Identify which cell holds the provided text, then report its [x, y] central coordinate. 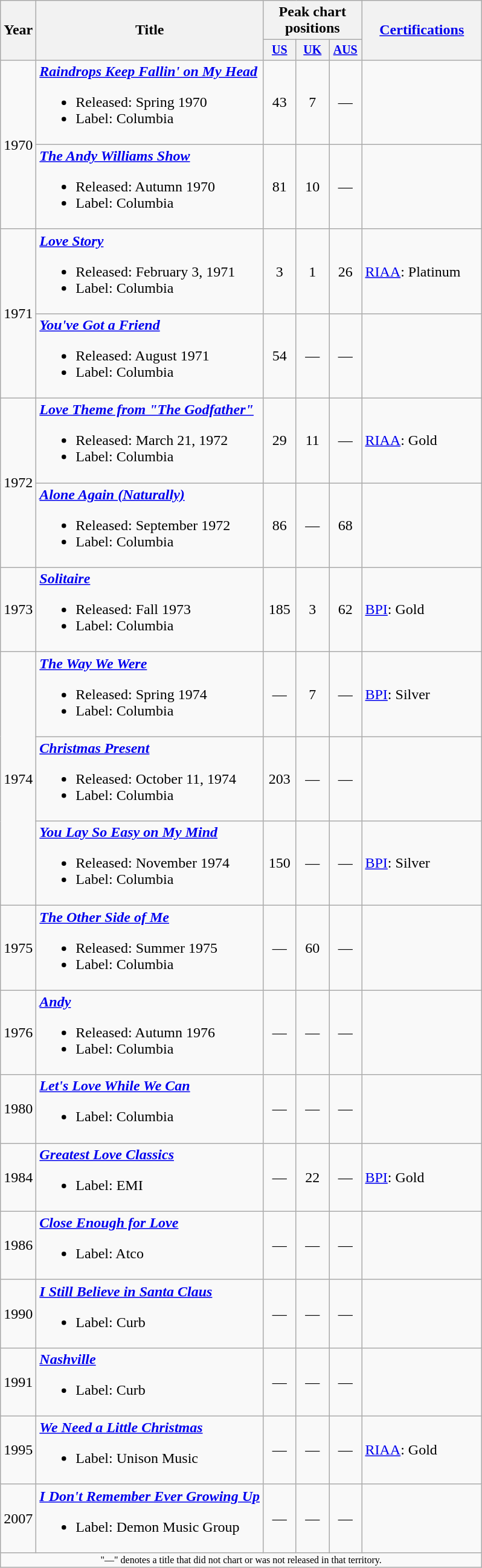
Title [150, 30]
185 [280, 610]
Peak chart positions [313, 21]
1976 [18, 1032]
Raindrops Keep Fallin' on My HeadReleased: Spring 1970Label: Columbia [150, 102]
1995 [18, 1450]
The Way We WereReleased: Spring 1974Label: Columbia [150, 694]
62 [345, 610]
Greatest Love ClassicsLabel: EMI [150, 1177]
Certifications [422, 30]
Love StoryReleased: February 3, 1971Label: Columbia [150, 271]
22 [312, 1177]
Alone Again (Naturally)Released: September 1972Label: Columbia [150, 525]
1991 [18, 1381]
68 [345, 525]
RIAA: Platinum [422, 271]
11 [312, 441]
86 [280, 525]
Year [18, 30]
29 [280, 441]
1990 [18, 1314]
We Need a Little ChristmasLabel: Unison Music [150, 1450]
You've Got a FriendReleased: August 1971Label: Columbia [150, 356]
1973 [18, 610]
1974 [18, 779]
"—" denotes a title that did not chart or was not released in that territory. [242, 1560]
SolitaireReleased: Fall 1973Label: Columbia [150, 610]
10 [312, 187]
1986 [18, 1245]
1970 [18, 144]
54 [280, 356]
1971 [18, 313]
US [280, 50]
43 [280, 102]
1980 [18, 1109]
UK [312, 50]
26 [345, 271]
Let's Love While We CanLabel: Columbia [150, 1109]
1975 [18, 948]
The Other Side of MeReleased: Summer 1975Label: Columbia [150, 948]
You Lay So Easy on My MindReleased: November 1974Label: Columbia [150, 863]
60 [312, 948]
1984 [18, 1177]
203 [280, 779]
81 [280, 187]
1 [312, 271]
Love Theme from "The Godfather"Released: March 21, 1972Label: Columbia [150, 441]
2007 [18, 1518]
The Andy Williams ShowReleased: Autumn 1970Label: Columbia [150, 187]
I Still Believe in Santa ClausLabel: Curb [150, 1314]
NashvilleLabel: Curb [150, 1381]
1972 [18, 483]
150 [280, 863]
AUS [345, 50]
Close Enough for LoveLabel: Atco [150, 1245]
I Don't Remember Ever Growing UpLabel: Demon Music Group [150, 1518]
Christmas PresentReleased: October 11, 1974Label: Columbia [150, 779]
AndyReleased: Autumn 1976Label: Columbia [150, 1032]
